From the cell containing the given text, extract its center point as (x, y) coordinate. 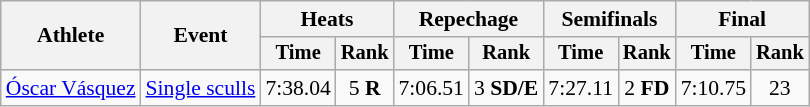
Athlete (71, 36)
7:27.11 (580, 88)
2 FD (647, 88)
5 R (365, 88)
3 SD/E (506, 88)
Final (742, 19)
Repechage (468, 19)
7:06.51 (430, 88)
Heats (326, 19)
7:10.75 (714, 88)
Event (201, 36)
Single sculls (201, 88)
Semifinals (609, 19)
23 (780, 88)
Óscar Vásquez (71, 88)
7:38.04 (298, 88)
